Output the (x, y) coordinate of the center of the cell containing the given text.  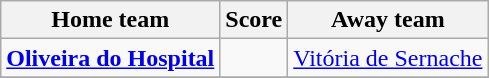
Home team (110, 20)
Away team (388, 20)
Oliveira do Hospital (110, 58)
Vitória de Sernache (388, 58)
Score (254, 20)
